Determine the [x, y] coordinate at the center of the cell enclosing the given text.  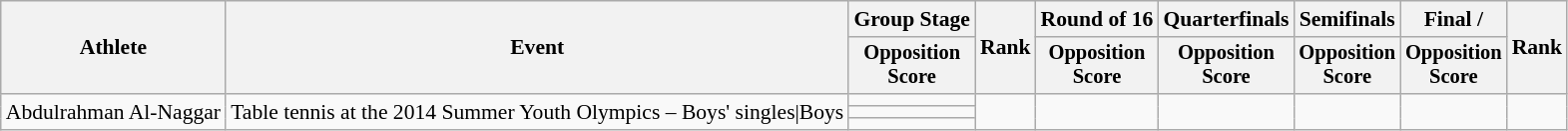
Quarterfinals [1226, 19]
Table tennis at the 2014 Summer Youth Olympics – Boys' singles|Boys [537, 112]
Event [537, 48]
Final / [1453, 19]
Abdulrahman Al-Naggar [114, 112]
Semifinals [1347, 19]
Group Stage [912, 19]
Athlete [114, 48]
Round of 16 [1098, 19]
